For the text-containing cell, return its midpoint in [X, Y] coordinate format. 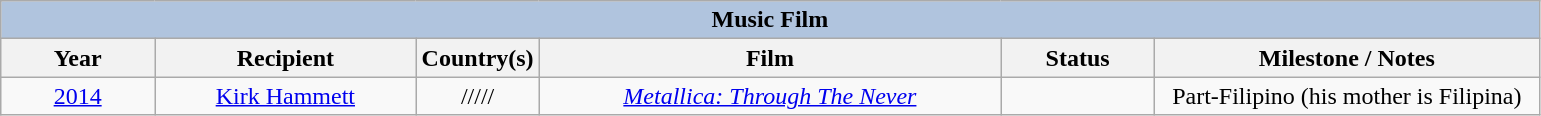
Part-Filipino (his mother is Filipina) [1346, 96]
Recipient [286, 58]
Milestone / Notes [1346, 58]
Music Film [770, 20]
Metallica: Through The Never [770, 96]
2014 [78, 96]
Status [1078, 58]
Country(s) [478, 58]
Kirk Hammett [286, 96]
Film [770, 58]
///// [478, 96]
Year [78, 58]
